Detect which cell encompasses the target text, then output its [X, Y] center coordinate. 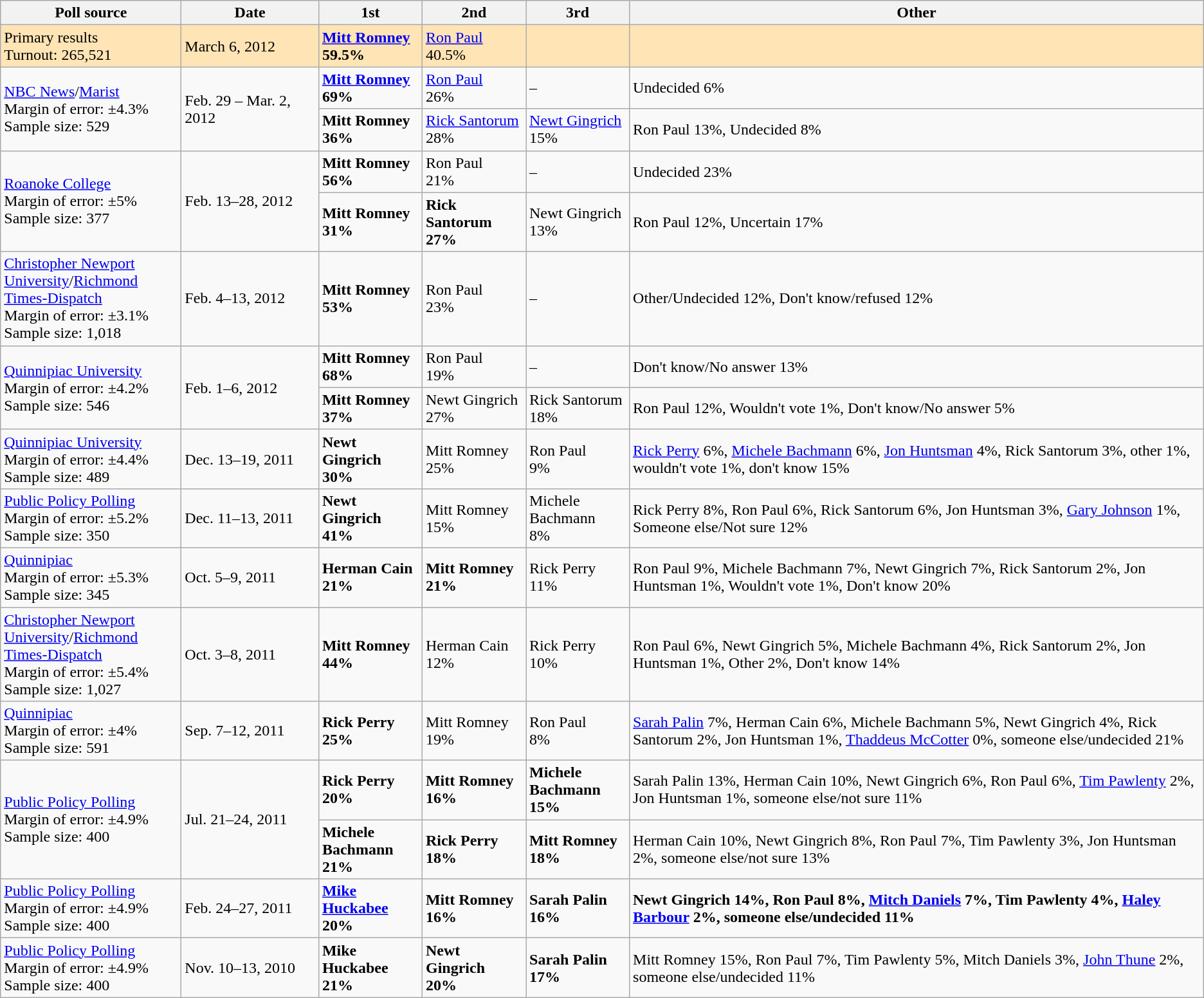
Mitt Romney 56% [370, 171]
Michele Bachmann 8% [578, 518]
Roanoke CollegeMargin of error: ±5% Sample size: 377 [91, 201]
Ron Paul 19% [473, 367]
Newt Gingrich 13% [578, 222]
Mike Huckabee 20% [370, 909]
Feb. 4–13, 2012 [250, 299]
Michele Bachmann 21% [370, 849]
Mitt Romney 37% [370, 408]
Public Policy PollingMargin of error: ±5.2% Sample size: 350 [91, 518]
Rick Perry 18% [473, 849]
Rick Perry 6%, Michele Bachmann 6%, Jon Huntsman 4%, Rick Santorum 3%, other 1%, wouldn't vote 1%, don't know 15% [917, 459]
Undecided 23% [917, 171]
Sarah Palin 17% [578, 968]
Rick Perry 11% [578, 577]
Sep. 7–12, 2011 [250, 731]
Don't know/No answer 13% [917, 367]
Ron Paul 13%, Undecided 8% [917, 130]
Ron Paul 8% [578, 731]
March 6, 2012 [250, 46]
Michele Bachmann 15% [578, 790]
Newt Gingrich 27% [473, 408]
Mitt Romney 53% [370, 299]
Mitt Romney 21% [473, 577]
Mitt Romney 59.5% [370, 46]
Nov. 10–13, 2010 [250, 968]
Quinnipiac UniversityMargin of error: ±4.4% Sample size: 489 [91, 459]
Mitt Romney 25% [473, 459]
3rd [578, 13]
Mitt Romney 44% [370, 654]
2nd [473, 13]
Herman Cain 10%, Newt Gingrich 8%, Ron Paul 7%, Tim Pawlenty 3%, Jon Huntsman 2%, someone else/not sure 13% [917, 849]
Dec. 11–13, 2011 [250, 518]
Ron Paul 26% [473, 88]
Date [250, 13]
Herman Cain 21% [370, 577]
Rick Perry 10% [578, 654]
Christopher Newport University/Richmond Times-DispatchMargin of error: ±5.4% Sample size: 1,027 [91, 654]
Ron Paul 9%, Michele Bachmann 7%, Newt Gingrich 7%, Rick Santorum 2%, Jon Huntsman 1%, Wouldn't vote 1%, Don't know 20% [917, 577]
Ron Paul 23% [473, 299]
Jul. 21–24, 2011 [250, 820]
Ron Paul 12%, Wouldn't vote 1%, Don't know/No answer 5% [917, 408]
Newt Gingrich 20% [473, 968]
Other/Undecided 12%, Don't know/refused 12% [917, 299]
Newt Gingrich 41% [370, 518]
QuinnipiacMargin of error: ±5.3% Sample size: 345 [91, 577]
Christopher Newport University/Richmond Times-DispatchMargin of error: ±3.1% Sample size: 1,018 [91, 299]
Mitt Romney 31% [370, 222]
Herman Cain 12% [473, 654]
Newt Gingrich 30% [370, 459]
Poll source [91, 13]
Newt Gingrich 15% [578, 130]
Quinnipiac UniversityMargin of error: ±4.2% Sample size: 546 [91, 387]
Feb. 13–28, 2012 [250, 201]
1st [370, 13]
Mitt Romney 36% [370, 130]
QuinnipiacMargin of error: ±4% Sample size: 591 [91, 731]
Sarah Palin 13%, Herman Cain 10%, Newt Gingrich 6%, Ron Paul 6%, Tim Pawlenty 2%, Jon Huntsman 1%, someone else/not sure 11% [917, 790]
Ron Paul 12%, Uncertain 17% [917, 222]
Oct. 3–8, 2011 [250, 654]
NBC News/MaristMargin of error: ±4.3% Sample size: 529 [91, 109]
Sarah Palin 16% [578, 909]
Mitt Romney 69% [370, 88]
Feb. 24–27, 2011 [250, 909]
Rick Santorum 27% [473, 222]
Primary resultsTurnout: 265,521 [91, 46]
Feb. 1–6, 2012 [250, 387]
Rick Perry 8%, Ron Paul 6%, Rick Santorum 6%, Jon Huntsman 3%, Gary Johnson 1%, Someone else/Not sure 12% [917, 518]
Dec. 13–19, 2011 [250, 459]
Mitt Romney 19% [473, 731]
Newt Gingrich 14%, Ron Paul 8%, Mitch Daniels 7%, Tim Pawlenty 4%, Haley Barbour 2%, someone else/undecided 11% [917, 909]
Oct. 5–9, 2011 [250, 577]
Rick Santorum 18% [578, 408]
Ron Paul 9% [578, 459]
Feb. 29 – Mar. 2, 2012 [250, 109]
Mitt Romney 18% [578, 849]
Mitt Romney 15% [473, 518]
Rick Perry 25% [370, 731]
Mike Huckabee 21% [370, 968]
Mitt Romney 68% [370, 367]
Rick Perry 20% [370, 790]
Rick Santorum 28% [473, 130]
Ron Paul 6%, Newt Gingrich 5%, Michele Bachmann 4%, Rick Santorum 2%, Jon Huntsman 1%, Other 2%, Don't know 14% [917, 654]
Other [917, 13]
Ron Paul 21% [473, 171]
Undecided 6% [917, 88]
Ron Paul40.5% [473, 46]
Mitt Romney 15%, Ron Paul 7%, Tim Pawlenty 5%, Mitch Daniels 3%, John Thune 2%, someone else/undecided 11% [917, 968]
